Locate the cell with the specified text and output its [x, y] center coordinate. 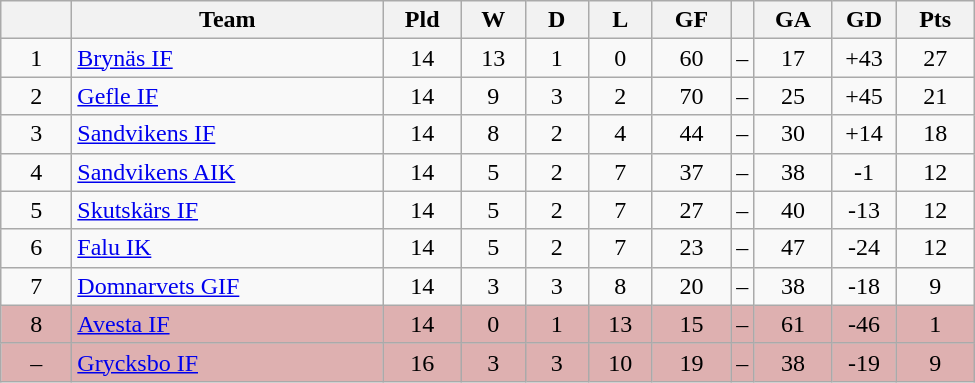
Domnarvets GIF [228, 286]
47 [794, 248]
17 [794, 58]
23 [692, 248]
19 [692, 362]
60 [692, 58]
Pld [422, 20]
-1 [864, 172]
30 [794, 134]
-18 [864, 286]
D [557, 20]
-13 [864, 210]
-19 [864, 362]
Team [228, 20]
Brynäs IF [228, 58]
Sandvikens AIK [228, 172]
61 [794, 324]
+14 [864, 134]
18 [936, 134]
-24 [864, 248]
L [621, 20]
25 [794, 96]
GD [864, 20]
10 [621, 362]
16 [422, 362]
Gefle IF [228, 96]
40 [794, 210]
Avesta IF [228, 324]
+45 [864, 96]
W [493, 20]
21 [936, 96]
-46 [864, 324]
37 [692, 172]
Sandvikens IF [228, 134]
Pts [936, 20]
GA [794, 20]
20 [692, 286]
GF [692, 20]
Grycksbo IF [228, 362]
Falu IK [228, 248]
+43 [864, 58]
Skutskärs IF [228, 210]
6 [36, 248]
44 [692, 134]
70 [692, 96]
15 [692, 324]
